Scan for the cell matching the given text and deliver its (X, Y) coordinate at center. 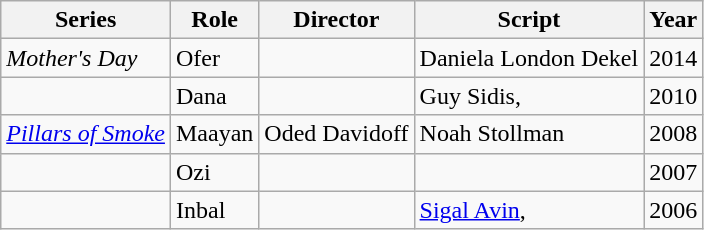
Guy Sidis, (529, 96)
Dana (214, 96)
Maayan (214, 134)
Role (214, 20)
Sigal Avin, (529, 210)
Year (674, 20)
Director (336, 20)
Mother's Day (86, 58)
2007 (674, 172)
Noah Stollman (529, 134)
Series (86, 20)
2014 (674, 58)
2006 (674, 210)
Script (529, 20)
2010 (674, 96)
Pillars of Smoke (86, 134)
Ozi (214, 172)
Daniela London Dekel (529, 58)
Inbal (214, 210)
Oded Davidoff (336, 134)
2008 (674, 134)
Ofer (214, 58)
